Return [x, y] of the center of cell containing provided text 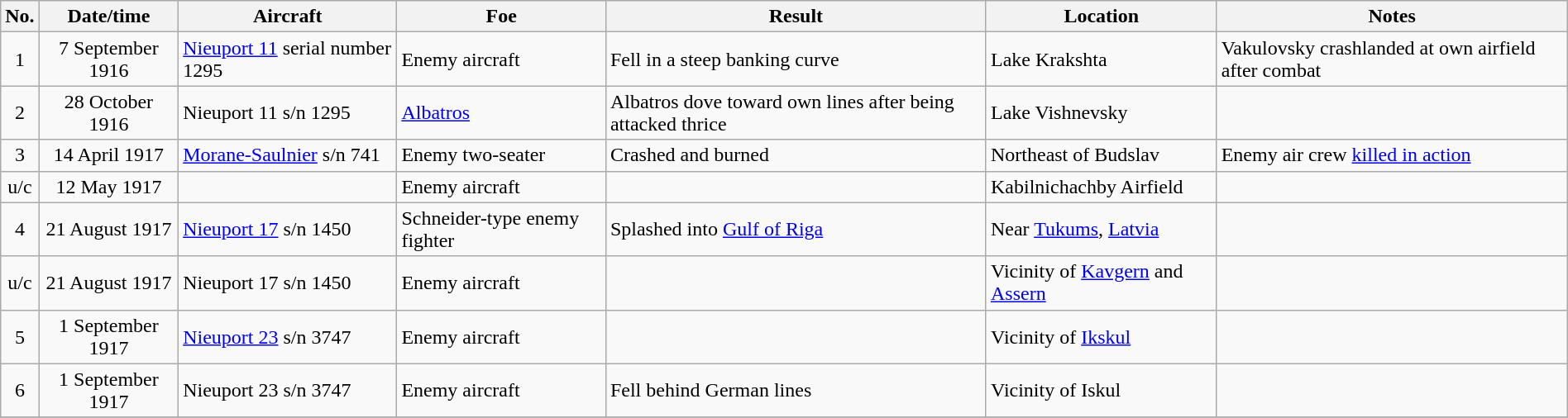
Enemy two-seater [501, 155]
Albatros [501, 112]
28 October 1916 [109, 112]
Vicinity of Kavgern and Assern [1102, 283]
5 [20, 337]
Fell in a steep banking curve [796, 59]
Fell behind German lines [796, 390]
No. [20, 17]
1 [20, 59]
7 September 1916 [109, 59]
Nieuport 11 s/n 1295 [288, 112]
Northeast of Budslav [1102, 155]
Date/time [109, 17]
Notes [1392, 17]
6 [20, 390]
Enemy air crew killed in action [1392, 155]
Nieuport 11 serial number 1295 [288, 59]
Vicinity of Iskul [1102, 390]
Kabilnichachby Airfield [1102, 187]
Location [1102, 17]
4 [20, 230]
Foe [501, 17]
Lake Vishnevsky [1102, 112]
Vicinity of Ikskul [1102, 337]
3 [20, 155]
12 May 1917 [109, 187]
Aircraft [288, 17]
Result [796, 17]
Vakulovsky crashlanded at own airfield after combat [1392, 59]
2 [20, 112]
Splashed into Gulf of Riga [796, 230]
Morane-Saulnier s/n 741 [288, 155]
14 April 1917 [109, 155]
Schneider-type enemy fighter [501, 230]
Crashed and burned [796, 155]
Lake Krakshta [1102, 59]
Albatros dove toward own lines after being attacked thrice [796, 112]
Near Tukums, Latvia [1102, 230]
